Extract the [X, Y] coordinate from the center of the cell holding the provided text.  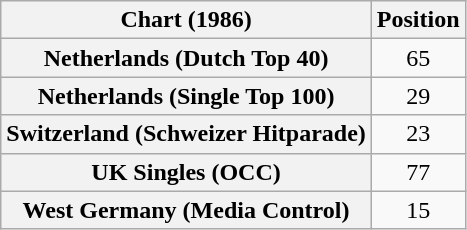
65 [418, 58]
Netherlands (Single Top 100) [186, 96]
Position [418, 20]
29 [418, 96]
77 [418, 172]
Chart (1986) [186, 20]
West Germany (Media Control) [186, 210]
UK Singles (OCC) [186, 172]
23 [418, 134]
15 [418, 210]
Switzerland (Schweizer Hitparade) [186, 134]
Netherlands (Dutch Top 40) [186, 58]
